Scan for the cell matching the given text and deliver its [X, Y] coordinate at center. 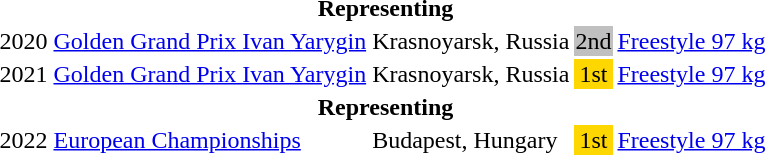
European Championships [210, 140]
2nd [594, 41]
Budapest, Hungary [471, 140]
